Locate the cell with the specified text and output its [x, y] center coordinate. 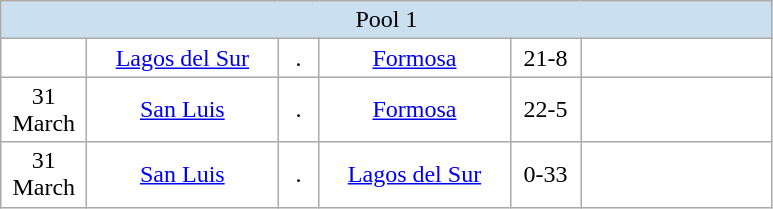
Pool 1 [386, 20]
22-5 [546, 110]
21-8 [546, 58]
0-33 [546, 174]
